Return (x, y) of the center of cell containing provided text 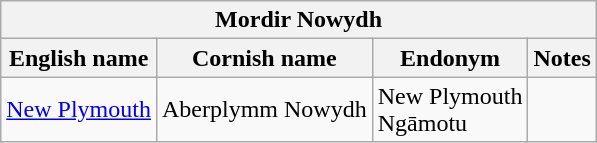
Endonym (450, 58)
New Plymouth (79, 110)
Mordir Nowydh (299, 20)
Aberplymm Nowydh (264, 110)
Cornish name (264, 58)
Notes (562, 58)
New PlymouthNgāmotu (450, 110)
English name (79, 58)
